Return (x, y) of the center of cell containing provided text 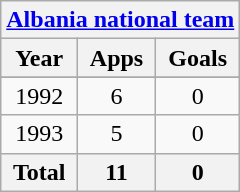
5 (117, 134)
1993 (40, 134)
6 (117, 96)
Apps (117, 58)
Albania national team (120, 20)
1992 (40, 96)
11 (117, 172)
Total (40, 172)
Year (40, 58)
Goals (197, 58)
